Detect which cell encompasses the target text, then output its [X, Y] center coordinate. 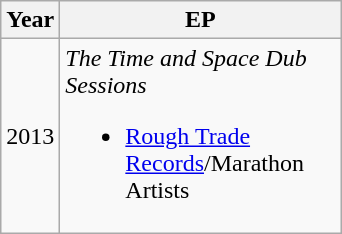
Year [30, 20]
EP [200, 20]
The Time and Space Dub SessionsRough Trade Records/Marathon Artists [200, 136]
2013 [30, 136]
